For the text-containing cell, return its midpoint in [X, Y] coordinate format. 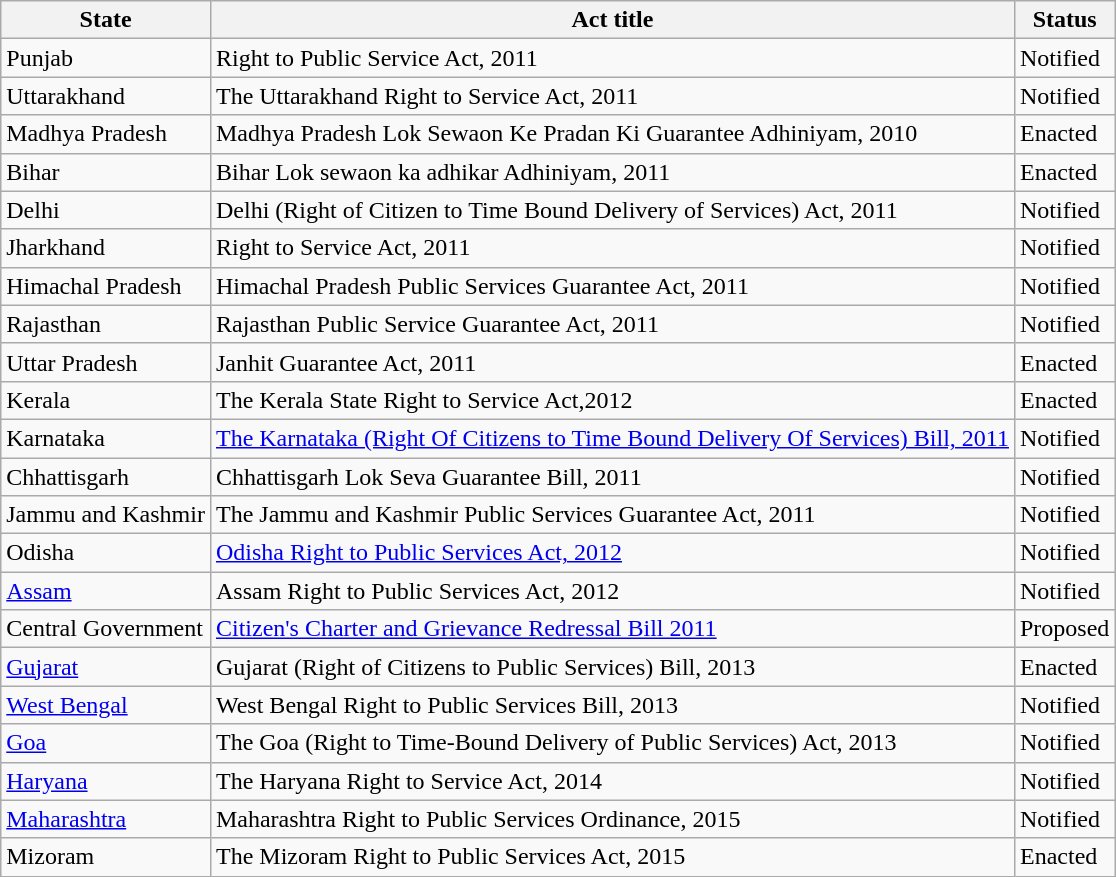
Madhya Pradesh Lok Sewaon Ke Pradan Ki Guarantee Adhiniyam, 2010 [612, 134]
The Goa (Right to Time-Bound Delivery of Public Services) Act, 2013 [612, 743]
West Bengal Right to Public Services Bill, 2013 [612, 705]
Rajasthan Public Service Guarantee Act, 2011 [612, 324]
Gujarat [106, 667]
Bihar Lok sewaon ka adhikar Adhiniyam, 2011 [612, 172]
Uttar Pradesh [106, 362]
Goa [106, 743]
Delhi (Right of Citizen to Time Bound Delivery of Services) Act, 2011 [612, 210]
Jammu and Kashmir [106, 515]
Janhit Guarantee Act, 2011 [612, 362]
Maharashtra [106, 819]
Chhattisgarh Lok Seva Guarantee Bill, 2011 [612, 477]
Punjab [106, 58]
Rajasthan [106, 324]
The Mizoram Right to Public Services Act, 2015 [612, 857]
Odisha [106, 553]
Madhya Pradesh [106, 134]
State [106, 20]
Mizoram [106, 857]
Maharashtra Right to Public Services Ordinance, 2015 [612, 819]
Chhattisgarh [106, 477]
Gujarat (Right of Citizens to Public Services) Bill, 2013 [612, 667]
Proposed [1064, 629]
Citizen's Charter and Grievance Redressal Bill 2011 [612, 629]
The Karnataka (Right Of Citizens to Time Bound Delivery Of Services) Bill, 2011 [612, 438]
Assam [106, 591]
Uttarakhand [106, 96]
Right to Service Act, 2011 [612, 248]
Himachal Pradesh Public Services Guarantee Act, 2011 [612, 286]
Haryana [106, 781]
The Jammu and Kashmir Public Services Guarantee Act, 2011 [612, 515]
Right to Public Service Act, 2011 [612, 58]
Delhi [106, 210]
Karnataka [106, 438]
Himachal Pradesh [106, 286]
The Haryana Right to Service Act, 2014 [612, 781]
West Bengal [106, 705]
Jharkhand [106, 248]
The Kerala State Right to Service Act,2012 [612, 400]
Central Government [106, 629]
The Uttarakhand Right to Service Act, 2011 [612, 96]
Bihar [106, 172]
Status [1064, 20]
Assam Right to Public Services Act, 2012 [612, 591]
Odisha Right to Public Services Act, 2012 [612, 553]
Kerala [106, 400]
Act title [612, 20]
